Locate the cell with the specified text and output its (X, Y) center coordinate. 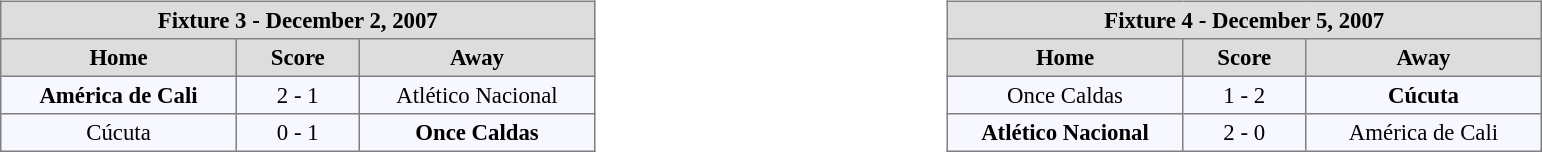
Fixture 4 - December 5, 2007 (1244, 20)
0 - 1 (298, 133)
Fixture 3 - December 2, 2007 (298, 20)
1 - 2 (1244, 95)
2 - 1 (298, 95)
2 - 0 (1244, 133)
